Extract the [x, y] coordinate from the center of the cell holding the provided text.  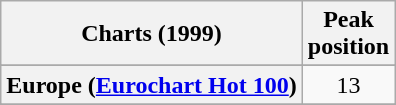
13 [348, 85]
Peakposition [348, 34]
Charts (1999) [152, 34]
Europe (Eurochart Hot 100) [152, 85]
